Identify which cell holds the provided text, then report its (X, Y) central coordinate. 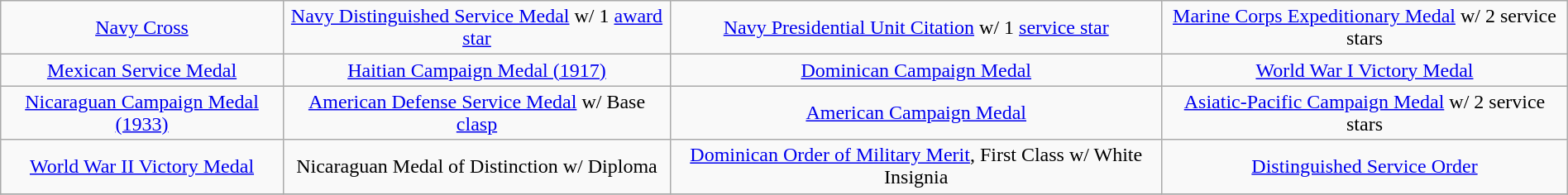
American Campaign Medal (916, 112)
Marine Corps Expeditionary Medal w/ 2 service stars (1365, 28)
Navy Distinguished Service Medal w/ 1 award star (476, 28)
Asiatic-Pacific Campaign Medal w/ 2 service stars (1365, 112)
Dominican Order of Military Merit, First Class w/ White Insignia (916, 167)
Navy Cross (142, 28)
Dominican Campaign Medal (916, 70)
World War I Victory Medal (1365, 70)
Mexican Service Medal (142, 70)
World War II Victory Medal (142, 167)
American Defense Service Medal w/ Base clasp (476, 112)
Navy Presidential Unit Citation w/ 1 service star (916, 28)
Nicaraguan Medal of Distinction w/ Diploma (476, 167)
Distinguished Service Order (1365, 167)
Haitian Campaign Medal (1917) (476, 70)
Nicaraguan Campaign Medal (1933) (142, 112)
